Return (x, y) of the center of cell containing provided text 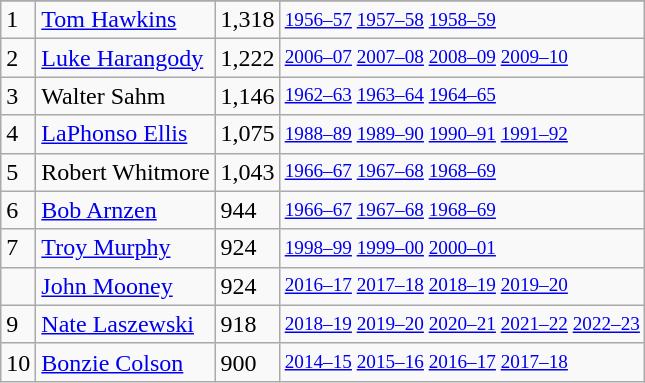
1,318 (248, 20)
944 (248, 210)
3 (18, 96)
1,222 (248, 58)
1 (18, 20)
Troy Murphy (126, 248)
1,146 (248, 96)
1962–63 1963–64 1964–65 (462, 96)
John Mooney (126, 286)
Tom Hawkins (126, 20)
Luke Harangody (126, 58)
900 (248, 362)
10 (18, 362)
6 (18, 210)
1988–89 1989–90 1990–91 1991–92 (462, 134)
Robert Whitmore (126, 172)
9 (18, 324)
5 (18, 172)
7 (18, 248)
LaPhonso Ellis (126, 134)
Nate Laszewski (126, 324)
2014–15 2015–16 2016–17 2017–18 (462, 362)
1998–99 1999–00 2000–01 (462, 248)
2006–07 2007–08 2008–09 2009–10 (462, 58)
Walter Sahm (126, 96)
1,043 (248, 172)
2 (18, 58)
2016–17 2017–18 2018–19 2019–20 (462, 286)
Bob Arnzen (126, 210)
1956–57 1957–58 1958–59 (462, 20)
1,075 (248, 134)
Bonzie Colson (126, 362)
4 (18, 134)
918 (248, 324)
2018–19 2019–20 2020–21 2021–22 2022–23 (462, 324)
